Extract the [x, y] coordinate from the center of the cell holding the provided text.  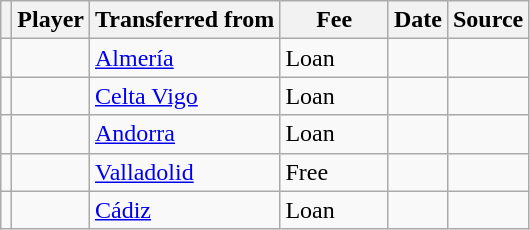
Transferred from [185, 20]
Date [418, 20]
Fee [334, 20]
Celta Vigo [185, 96]
Valladolid [185, 172]
Almería [185, 58]
Player [51, 20]
Free [334, 172]
Source [488, 20]
Andorra [185, 134]
Cádiz [185, 210]
